Extract the [x, y] coordinate from the center of the cell holding the provided text.  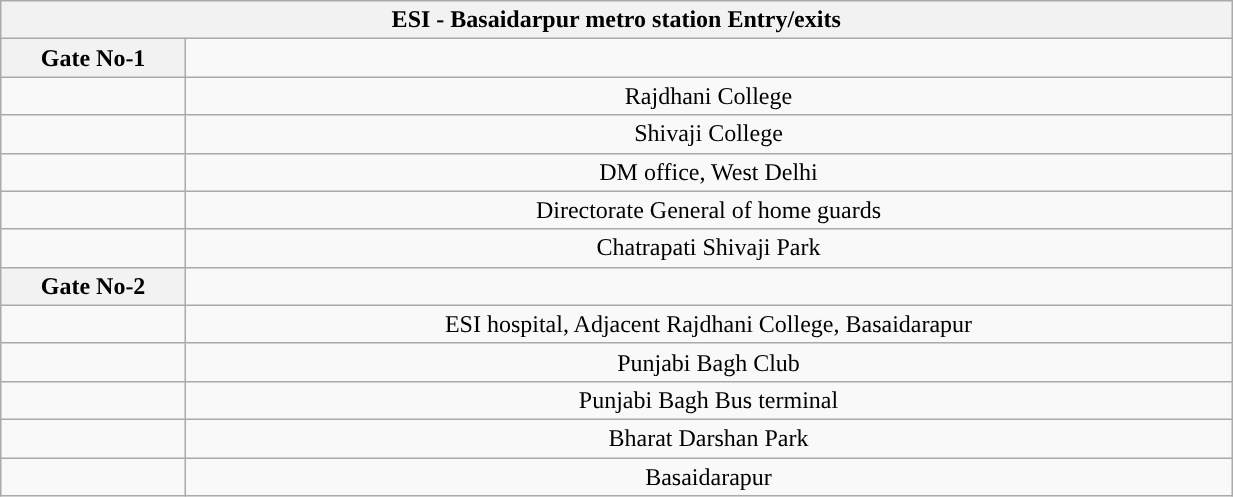
Directorate General of home guards [708, 210]
Gate No-2 [94, 286]
ESI hospital, Adjacent Rajdhani College, Basaidarapur [708, 324]
Chatrapati Shivaji Park [708, 248]
Gate No-1 [94, 58]
Basaidarapur [708, 477]
Shivaji College [708, 134]
Rajdhani College [708, 96]
Bharat Darshan Park [708, 438]
DM office, West Delhi [708, 172]
ESI - Basaidarpur metro station Entry/exits [616, 20]
Punjabi Bagh Club [708, 362]
Punjabi Bagh Bus terminal [708, 400]
